Scan for the cell matching the given text and deliver its (x, y) coordinate at center. 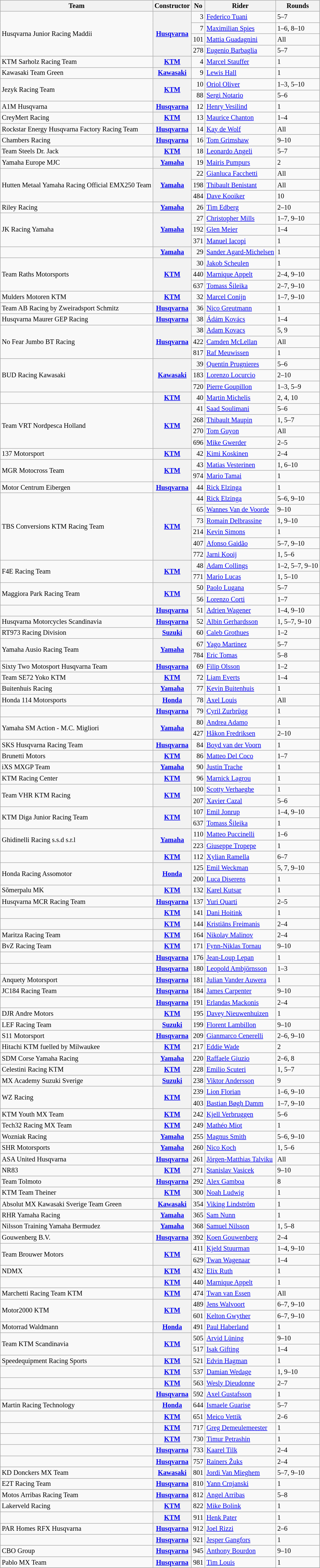
563 (198, 1383)
822 (198, 1506)
112 (198, 857)
41 (198, 409)
521 (198, 1361)
217 (198, 1047)
239 (198, 1092)
945 (198, 1551)
407 (198, 543)
249 (198, 1126)
Maritza Racing Team (77, 935)
422 (198, 342)
537 (198, 1372)
Lorenzo Locurcio (240, 375)
19 (198, 163)
1–6, 8–10 (298, 28)
Team (77, 6)
Koen Gouwenberg (240, 1238)
Riley Racing (77, 207)
427 (198, 734)
Jezyk Racing Team (77, 90)
Axel Louis (240, 700)
Paul Haberland (240, 1327)
Christopher Mills (240, 219)
365 (198, 1215)
Lorenzo Corti (240, 599)
Husqvarna Junior Racing Maddii (77, 34)
5, 7, 9–10 (298, 868)
Emilio Scuteri (240, 1070)
KTM Sarholz Racing Team (77, 62)
260 (198, 1148)
Mattia Guadagnini (240, 39)
484 (198, 196)
Honda 114 Motorsports (77, 700)
4 (198, 62)
195 (198, 1013)
Sam Nunn (240, 1215)
36 (198, 308)
268 (198, 420)
Jesper Gangfors (240, 1540)
141 (198, 913)
43 (198, 465)
242 (198, 1114)
592 (198, 1394)
214 (198, 532)
67 (198, 644)
Karel Kutsar (240, 890)
88 (198, 95)
Sõmerpalu MK (77, 890)
Ismaele Guarise (240, 1405)
Liam Everts (240, 678)
SHR Motorsports (77, 1148)
MGR Motocross Team (77, 470)
164 (198, 935)
Saad Soulimani (240, 409)
Anquety Motorsport (77, 980)
271 (198, 1170)
69 (198, 666)
KD Donckers MX Team (77, 1473)
Lion Florian (240, 1092)
3 (198, 17)
73 (198, 521)
JC184 Racing Team (77, 991)
Hutten Metaal Yamaha Racing Official EMX250 Team (77, 185)
Henry Vesilind (240, 106)
Håkon Fredriksen (240, 734)
Davey Nieuwenhuizen (240, 1013)
Manuel Iacopi (240, 241)
1, 5–10 (298, 577)
Jean-Loup Lepan (240, 958)
Yuri Quarti (240, 902)
29 (198, 252)
Lewis Hall (240, 73)
Adam Kovacs (240, 330)
Wannes Van de Voorde (240, 510)
Maurice Chanton (240, 118)
Bastian Bøgh Damm (240, 1103)
Romain Delbrassine (240, 521)
Federico Tuani (240, 17)
183 (198, 375)
Rainers Žuks (240, 1462)
BvZ Racing Team (77, 946)
176 (198, 958)
Damian Wedage (240, 1372)
Glen Meier (240, 230)
Stanislav Vasicek (240, 1170)
90 (198, 767)
26 (198, 207)
772 (198, 555)
12 (198, 106)
Mairis Pumpurs (240, 163)
Wozniak Racing (77, 1137)
Alex Gamboa (240, 1181)
Kevin Simons (240, 532)
491 (198, 1327)
Rockstar Energy Husqvarna Factory Racing Team (77, 129)
Xavier Cazal (240, 801)
2–6, 8 (298, 1058)
812 (198, 1495)
Viking Lindström (240, 1204)
Team Raths Motorsports (77, 274)
Jarni Kooij (240, 555)
Giuseppe Tropepe (240, 846)
MX Academy Suzuki Sverige (77, 1081)
199 (198, 1025)
Jörgen-Matthias Talviku (240, 1159)
78 (198, 700)
517 (198, 1349)
Nikolay Malinov (240, 935)
Team SE72 Yoko KTM (77, 678)
51 (198, 610)
784 (198, 655)
JK Racing Yamaha (77, 230)
Nilsson Training Yamaha Bermudez (77, 1226)
1–2, 5–7, 9–10 (298, 566)
180 (198, 969)
Yago Martinez (240, 644)
Mulders Motoren KTM (77, 297)
Kristiāns Freimanis (240, 924)
1, 5–8 (298, 1226)
192 (198, 230)
181 (198, 980)
911 (198, 1517)
228 (198, 1070)
Nico Greutmann (240, 308)
Yamaha Europe MJC (77, 163)
8 (298, 1181)
601 (198, 1316)
Adam Collings (240, 566)
Tim Edberg (240, 207)
42 (198, 454)
Team Steels Dr. Jack (77, 151)
Noah Ludwig (240, 1193)
Yamaha SM Action - M.C. Migliori (77, 728)
Celestini Racing KTM (77, 1070)
A1M Husqvarna (77, 106)
Pierre Goupillon (240, 387)
Paolo Lugana (240, 588)
144 (198, 924)
30 (198, 263)
474 (198, 1294)
40 (198, 398)
Emil Jonrup (240, 812)
Motor2000 KTM (77, 1310)
Dani Hoitink (240, 913)
278 (198, 51)
Kay de Wolf (240, 129)
18 (198, 151)
Motos Arribas Racing Team (77, 1495)
Matteo Del Coco (240, 756)
14 (198, 129)
Martin Racing Technology (77, 1405)
Yamaha Ausio Racing Team (77, 649)
52 (198, 621)
Team Brouwer Motors (77, 1254)
644 (198, 1405)
iXS MXGP Team (77, 767)
Husqvarna Maurer GEP Racing (77, 319)
Greg Demeulemeester (240, 1428)
Isak Gifting (240, 1349)
Cyril Zurbrügg (240, 711)
Mike Bolink (240, 1506)
771 (198, 577)
13 (198, 118)
Matias Vesterinen (240, 465)
22 (198, 174)
137 (198, 902)
Team AB Racing by Zweiradsport Schmitz (77, 308)
39 (198, 364)
912 (198, 1529)
SKS Husqvarna Racing Team (77, 745)
Jens Walvoort (240, 1305)
80 (198, 722)
Gianmarco Cenerelli (240, 1036)
505 (198, 1338)
220 (198, 1058)
184 (198, 991)
James Carpenter (240, 991)
Maximilian Spies (240, 28)
651 (198, 1417)
Ádám Kovács (240, 319)
Erlandas Mackonis (240, 1002)
Magnus Smith (240, 1137)
801 (198, 1473)
NR83 (77, 1170)
Matteo Puccinelli (240, 834)
KTM Team Theiner (77, 1193)
RT973 Racing Division (77, 633)
Sixty Two Motosport Husqvarna Team (77, 666)
KTM Racing Center (77, 779)
Lakerveld Racing (77, 1506)
392 (198, 1238)
629 (198, 1260)
Adrien Wagener (240, 610)
Wesly Dieudonne (240, 1383)
Julian Vander Auwera (240, 980)
Kjeld Stuurman (240, 1249)
Speedequipment Racing Sports (77, 1361)
Tom Guyon (240, 431)
Chambers Racing (77, 140)
Mario Tamai (240, 476)
Eddie Wade (240, 1047)
Thibault Maupin (240, 420)
137 Motorsport (77, 454)
5, 9 (298, 330)
Axel Gustafsson (240, 1394)
1–6, 9–10 (298, 1092)
300 (198, 1193)
Twan van Essen (240, 1294)
Sergi Notario (240, 95)
Quentin Prugnieres (240, 364)
No Fear Jumbo BT Racing (77, 341)
Ghidinelli Racing s.s.d s.r.l (77, 840)
48 (198, 566)
354 (198, 1204)
S11 Motorsport (77, 1036)
Kaarel Tilk (240, 1450)
DJR Andre Motors (77, 1013)
696 (198, 442)
100 (198, 789)
368 (198, 1226)
371 (198, 241)
107 (198, 812)
1–3 (298, 969)
757 (198, 1462)
2–7 (298, 1383)
Anthony Bourdon (240, 1551)
200 (198, 879)
Kjell Verbruggen (240, 1114)
RHR Yamaha Racing (77, 1215)
Raffaele Giuzio (240, 1058)
Tom Grimshaw (240, 140)
1–6 (298, 834)
Husqvarna Motorcycles Scandinavia (77, 621)
Edvin Hagman (240, 1361)
Luca Diserens (240, 879)
Elix Ruth (240, 1271)
730 (198, 1439)
KTM Youth MX Team (77, 1114)
Emil Weckman (240, 868)
Sander Agard-Michelsen (240, 252)
Camden McLellan (240, 342)
Kawasaki Team Green (77, 73)
2–4, 9–10 (298, 274)
Timur Petrashin (240, 1439)
Brunetti Motors (77, 756)
Meico Vettik (240, 1417)
77 (198, 689)
PAR Homes RFX Husqvarna (77, 1529)
Kevin Buitenhuis (240, 689)
Marcel Stauffer (240, 62)
No (198, 6)
1–3, 5–10 (298, 84)
Gouwenberg B.V. (77, 1238)
72 (198, 678)
Pablo MX Team (77, 1562)
Team VRT Nordpesca Holland (77, 426)
Fynn-Niklas Tornau (240, 946)
F4E Racing Team (77, 571)
432 (198, 1271)
974 (198, 476)
Tim Louis (240, 1562)
Andrea Adamo (240, 722)
Absolut MX Kawasaki Sverige Team Green (77, 1204)
209 (198, 1036)
Martin Michelis (240, 398)
Team KTM Scandinavia (77, 1343)
Mathéo Miot (240, 1126)
255 (198, 1137)
Boyd van der Voorn (240, 745)
720 (198, 387)
65 (198, 510)
Oriol Oliver (240, 84)
Justin Trache (240, 767)
Maggiora Park Racing Team (77, 594)
SDM Corse Yamaha Racing (77, 1058)
Motor Centrum Eibergen (77, 487)
Mario Lucas (240, 577)
Jordi Van Mieghem (240, 1473)
Thibault Benistant (240, 185)
Eric Tomas (240, 655)
101 (198, 39)
7 (198, 28)
270 (198, 431)
Mike Gwerder (240, 442)
921 (198, 1540)
32 (198, 297)
Rider (240, 6)
CreyMert Racing (77, 118)
BUD Racing Kawasaki (77, 375)
2–6, 9–10 (298, 1036)
Henk Pater (240, 1517)
Afonso Gaidão (240, 543)
27 (198, 219)
Arvid Lüning (240, 1338)
Dave Kooiker (240, 196)
CBO Group (77, 1551)
NDMX (77, 1271)
Kimi Koskinen (240, 454)
2, 4, 10 (298, 398)
Honda Racing Assomotor (77, 874)
403 (198, 1103)
Motorrad Waldmann (77, 1327)
6–7 (298, 857)
56 (198, 599)
Yann Crnjanski (240, 1484)
ASA United Husqvarna (77, 1159)
1–3, 5–9 (298, 387)
86 (198, 756)
Husqvarna MCR Racing Team (77, 902)
96 (198, 779)
LEF Racing Team (77, 1025)
60 (198, 633)
Kelton Gwyther (240, 1316)
261 (198, 1159)
Eugenio Barbaglia (240, 51)
TBS Conversions KTM Racing Team (77, 526)
132 (198, 890)
Rounds (298, 6)
Marnick Lagrou (240, 779)
733 (198, 1450)
Tech32 Racing MX Team (77, 1126)
981 (198, 1562)
Viktor Andersson (240, 1081)
Leonardo Angeli (240, 151)
Gianluca Facchetti (240, 174)
191 (198, 1002)
Nico Koch (240, 1148)
817 (198, 353)
Team Tolmoto (77, 1181)
2–7, 9–10 (298, 286)
171 (198, 946)
Marcel Conijn (240, 297)
1, 6–10 (298, 465)
238 (198, 1081)
717 (198, 1428)
Marchetti Racing Team KTM (77, 1294)
110 (198, 834)
Caleb Grothues (240, 633)
Albin Gerhardsson (240, 621)
Buitenhuis Racing (77, 689)
Florent Lambillon (240, 1025)
Hitachi KTM fuelled by Milwaukee (77, 1047)
810 (198, 1484)
223 (198, 846)
Twan Wagenaar (240, 1260)
Scotty Verhaeghe (240, 789)
198 (198, 185)
Samuel Nilsson (240, 1226)
207 (198, 801)
125 (198, 868)
E2T Racing Team (77, 1484)
1, 5–7, 9–10 (298, 621)
292 (198, 1181)
79 (198, 711)
Raf Meuwissen (240, 353)
Angel Arribas (240, 1495)
Team VHR KTM Racing (77, 795)
16 (198, 140)
WZ Racing (77, 1097)
Filip Olsson (240, 666)
Joel Rizzi (240, 1529)
489 (198, 1305)
Constructor (172, 6)
411 (198, 1249)
Xylian Ramella (240, 857)
50 (198, 588)
Jakob Scheulen (240, 263)
Leopold Ambjörnsson (240, 969)
KTM Diga Junior Racing Team (77, 818)
84 (198, 745)
